For the text-containing cell, return its midpoint in (x, y) coordinate format. 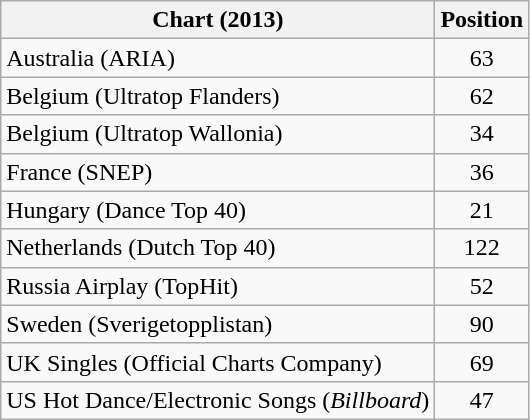
21 (482, 210)
Russia Airplay (TopHit) (218, 286)
36 (482, 172)
Belgium (Ultratop Flanders) (218, 96)
52 (482, 286)
47 (482, 400)
122 (482, 248)
Hungary (Dance Top 40) (218, 210)
UK Singles (Official Charts Company) (218, 362)
Chart (2013) (218, 20)
Australia (ARIA) (218, 58)
Netherlands (Dutch Top 40) (218, 248)
Sweden (Sverigetopplistan) (218, 324)
34 (482, 134)
France (SNEP) (218, 172)
62 (482, 96)
63 (482, 58)
Belgium (Ultratop Wallonia) (218, 134)
Position (482, 20)
US Hot Dance/Electronic Songs (Billboard) (218, 400)
69 (482, 362)
90 (482, 324)
